Identify which cell holds the provided text, then report its (x, y) central coordinate. 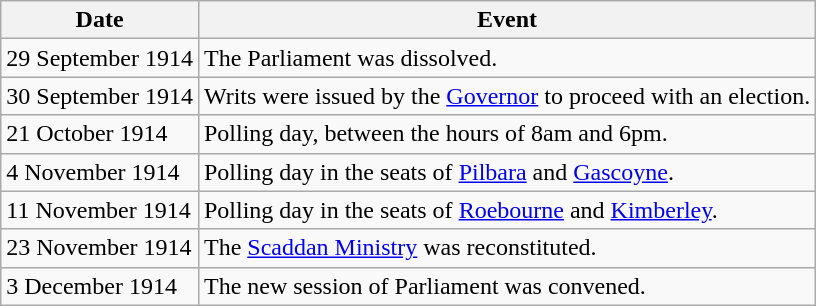
Polling day in the seats of Pilbara and Gascoyne. (506, 172)
Writs were issued by the Governor to proceed with an election. (506, 96)
Polling day in the seats of Roebourne and Kimberley. (506, 210)
Date (100, 20)
30 September 1914 (100, 96)
Polling day, between the hours of 8am and 6pm. (506, 134)
The new session of Parliament was convened. (506, 286)
The Scaddan Ministry was reconstituted. (506, 248)
4 November 1914 (100, 172)
23 November 1914 (100, 248)
11 November 1914 (100, 210)
21 October 1914 (100, 134)
The Parliament was dissolved. (506, 58)
Event (506, 20)
29 September 1914 (100, 58)
3 December 1914 (100, 286)
